Capture the cell that displays the provided text and extract its (x, y) central coordinate. 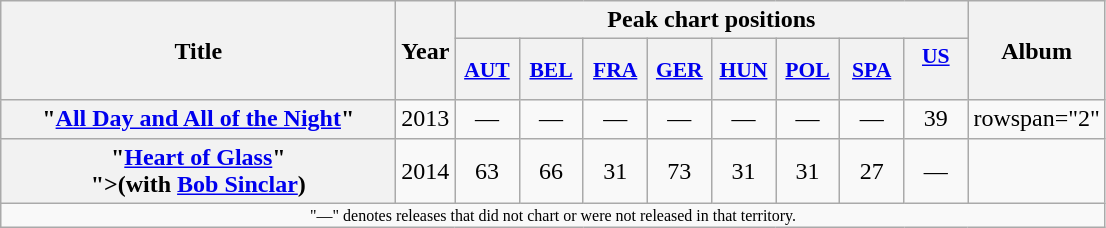
63 (487, 170)
Title (198, 50)
HUN (743, 70)
FRA (615, 70)
"—" denotes releases that did not chart or were not released in that territory. (554, 215)
66 (551, 170)
"Heart of Glass"">(with Bob Sinclar) (198, 170)
BEL (551, 70)
27 (872, 170)
2014 (426, 170)
Album (1037, 50)
73 (679, 170)
Year (426, 50)
AUT (487, 70)
GER (679, 70)
39 (936, 119)
rowspan="2" (1037, 119)
SPA (872, 70)
Peak chart positions (712, 20)
2013 (426, 119)
POL (808, 70)
US (936, 70)
"All Day and All of the Night" (198, 119)
